Capture the cell that displays the provided text and extract its [x, y] central coordinate. 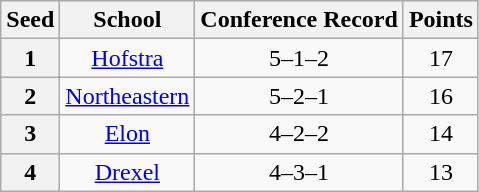
Conference Record [300, 20]
16 [440, 96]
17 [440, 58]
5–2–1 [300, 96]
Elon [128, 134]
4–3–1 [300, 172]
3 [30, 134]
Drexel [128, 172]
Points [440, 20]
1 [30, 58]
5–1–2 [300, 58]
14 [440, 134]
Seed [30, 20]
13 [440, 172]
4–2–2 [300, 134]
4 [30, 172]
Northeastern [128, 96]
2 [30, 96]
Hofstra [128, 58]
School [128, 20]
